Find where the given text appears and provide that cell's center as [X, Y] coordinate. 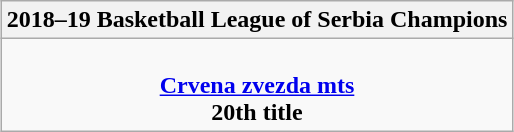
Crvena zvezda mts20th title [257, 85]
2018–19 Basketball League of Serbia Champions [257, 20]
